From the cell containing the given text, extract its center point as [x, y] coordinate. 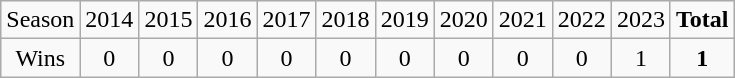
2018 [346, 20]
2019 [404, 20]
2016 [228, 20]
Season [40, 20]
2015 [168, 20]
2022 [582, 20]
Wins [40, 58]
2017 [286, 20]
2014 [110, 20]
2023 [640, 20]
Total [702, 20]
2021 [522, 20]
2020 [464, 20]
